Output the [X, Y] coordinate of the center of the cell containing the given text.  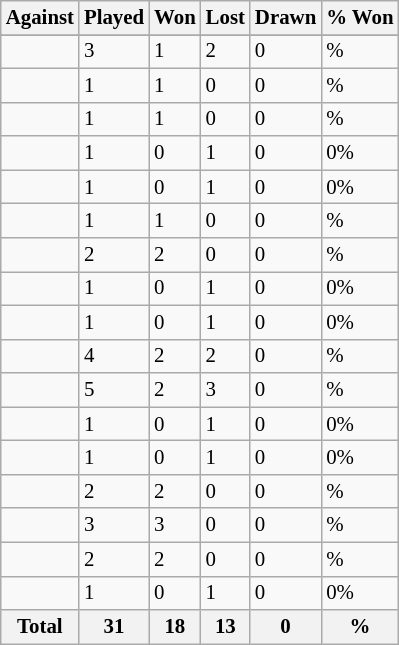
Drawn [286, 18]
18 [175, 627]
5 [114, 390]
31 [114, 627]
4 [114, 356]
Lost [226, 18]
Against [40, 18]
Won [175, 18]
Total [40, 627]
13 [226, 627]
% Won [360, 18]
Played [114, 18]
